Scan for the cell matching the given text and deliver its (X, Y) coordinate at center. 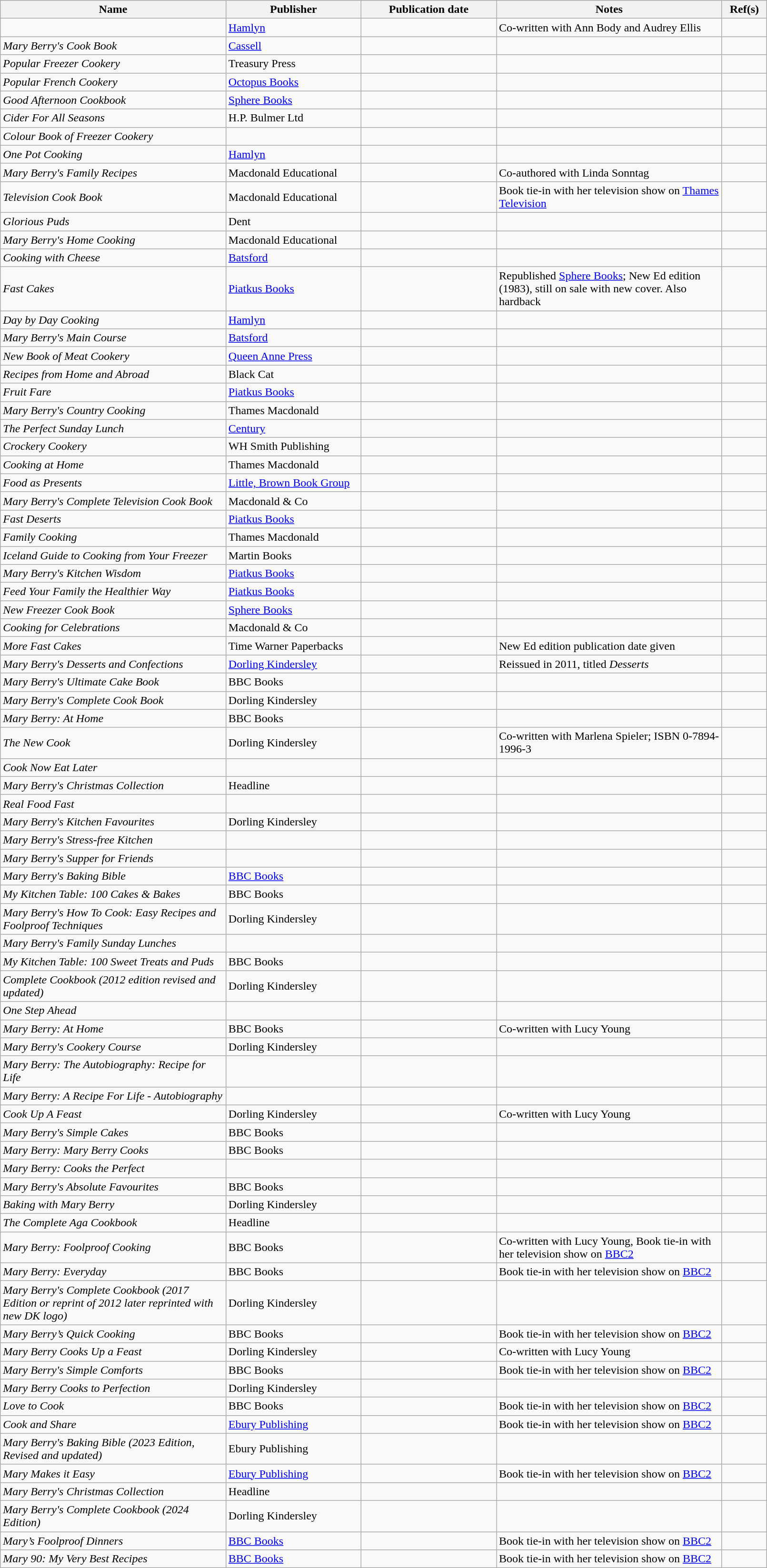
Notes (609, 10)
Mary Berry's Family Recipes (113, 172)
New Book of Meat Cookery (113, 356)
Feed Your Family the Healthier Way (113, 592)
Mary Berry Cooks to Perfection (113, 1388)
Cook Up A Feast (113, 1114)
Time Warner Paperbacks (293, 646)
Mary Berry's Cook Book (113, 46)
Name (113, 10)
Day by Day Cooking (113, 320)
Glorious Puds (113, 221)
Television Cook Book (113, 197)
Co-written with Marlena Spieler; ISBN 0-7894-1996-3 (609, 743)
Cooking for Celebrations (113, 628)
Treasury Press (293, 64)
New Freezer Cook Book (113, 610)
Recipes from Home and Abroad (113, 374)
Mary Berry's Simple Cakes (113, 1132)
WH Smith Publishing (293, 447)
Mary Berry's Kitchen Wisdom (113, 574)
Baking with Mary Berry (113, 1205)
Iceland Guide to Cooking from Your Freezer (113, 556)
Mary Berry's Complete Television Cook Book (113, 501)
Popular Freezer Cookery (113, 64)
Black Cat (293, 374)
Republished Sphere Books; New Ed edition (1983), still on sale with new cover. Also hardback (609, 289)
Reissued in 2011, titled Desserts (609, 664)
Cook Now Eat Later (113, 767)
Popular French Cookery (113, 82)
Cook and Share (113, 1424)
Mary Berry's Cookery Course (113, 1047)
Co-written with Lucy Young, Book tie-in with her television show on BBC2 (609, 1247)
Publisher (293, 10)
Mary Berry's Complete Cookbook (2017 Edition or reprint of 2012 later reprinted with new DK logo) (113, 1303)
Food as Presents (113, 483)
Fast Deserts (113, 519)
Good Afternoon Cookbook (113, 100)
One Pot Cooking (113, 154)
Century (293, 428)
Cider For All Seasons (113, 118)
Cooking with Cheese (113, 258)
Book tie-in with her television show on Thames Television (609, 197)
Mary Berry Cooks Up a Feast (113, 1352)
Mary Berry: Foolproof Cooking (113, 1247)
Mary Berry's Absolute Favourites (113, 1187)
Octopus Books (293, 82)
Mary Berry's Complete Cookbook (2024 Edition) (113, 1516)
Mary Berry's Baking Bible (113, 876)
Mary Berry's Baking Bible (2023 Edition, Revised and updated) (113, 1449)
Mary Berry's Simple Comforts (113, 1370)
The Complete Aga Cookbook (113, 1223)
Mary’s Foolproof Dinners (113, 1541)
Mary Berry's Main Course (113, 338)
Mary Berry's Supper for Friends (113, 858)
Mary Berry's Desserts and Confections (113, 664)
More Fast Cakes (113, 646)
Mary Berry: Cooks the Perfect (113, 1168)
Complete Cookbook (2012 edition revised and updated) (113, 986)
Mary Berry's Complete Cook Book (113, 700)
Publication date (428, 10)
Dent (293, 221)
Co-written with Ann Body and Audrey Ellis (609, 28)
The Perfect Sunday Lunch (113, 428)
Ref(s) (745, 10)
Mary Berry’s Quick Cooking (113, 1334)
Real Food Fast (113, 804)
Crockery Cookery (113, 447)
Mary Berry's Country Cooking (113, 410)
Mary Berry: A Recipe For Life - Autobiography (113, 1096)
Mary Berry: Mary Berry Cooks (113, 1150)
The New Cook (113, 743)
Mary Berry's How To Cook: Easy Recipes and Foolproof Techniques (113, 919)
Queen Anne Press (293, 356)
Little, Brown Book Group (293, 483)
My Kitchen Table: 100 Cakes & Bakes (113, 894)
Mary Berry: The Autobiography: Recipe for Life (113, 1071)
Colour Book of Freezer Cookery (113, 136)
Mary Berry's Ultimate Cake Book (113, 682)
Cassell (293, 46)
Mary Berry's Stress-free Kitchen (113, 840)
Mary Berry's Family Sunday Lunches (113, 943)
H.P. Bulmer Ltd (293, 118)
Fruit Fare (113, 392)
Love to Cook (113, 1406)
New Ed edition publication date given (609, 646)
Mary Berry's Home Cooking (113, 239)
Mary Makes it Easy (113, 1473)
Mary Berry's Kitchen Favourites (113, 822)
Co-authored with Linda Sonntag (609, 172)
Mary Berry: Everyday (113, 1272)
Mary 90: My Very Best Recipes (113, 1559)
My Kitchen Table: 100 Sweet Treats and Puds (113, 962)
Family Cooking (113, 537)
Cooking at Home (113, 465)
Fast Cakes (113, 289)
Martin Books (293, 556)
One Step Ahead (113, 1011)
